Scan for the cell matching the given text and deliver its [X, Y] coordinate at center. 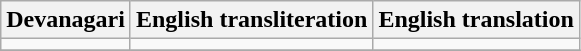
Devanagari [66, 20]
English transliteration [251, 20]
English translation [476, 20]
